Output the (x, y) coordinate of the center of the cell containing the given text.  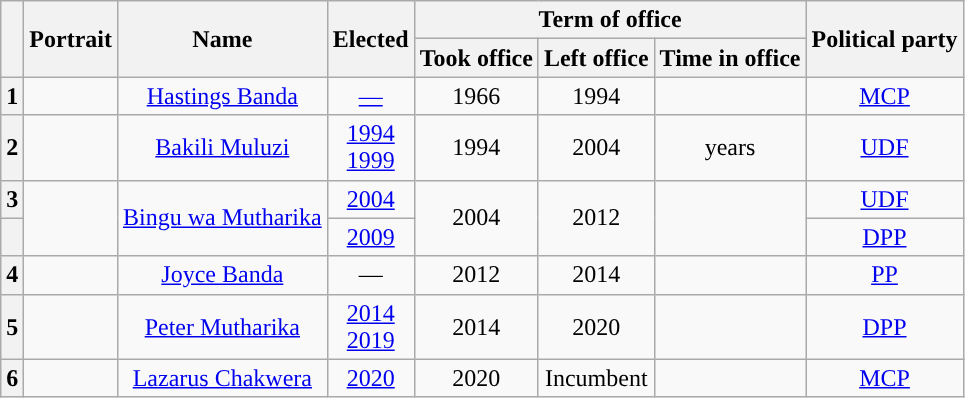
Portrait (71, 39)
Time in office (730, 58)
19941999 (370, 148)
Incumbent (596, 378)
Term of office (610, 20)
Bingu wa Mutharika (222, 218)
2009 (370, 237)
4 (12, 275)
1 (12, 96)
Joyce Banda (222, 275)
Bakili Muluzi (222, 148)
2 (12, 148)
Name (222, 39)
1966 (476, 96)
3 (12, 199)
years (730, 148)
Left office (596, 58)
5 (12, 326)
20142019 (370, 326)
Took office (476, 58)
PP (884, 275)
Peter Mutharika (222, 326)
6 (12, 378)
Elected (370, 39)
Lazarus Chakwera (222, 378)
Political party (884, 39)
Hastings Banda (222, 96)
